Output the (x, y) coordinate of the center of the cell containing the given text.  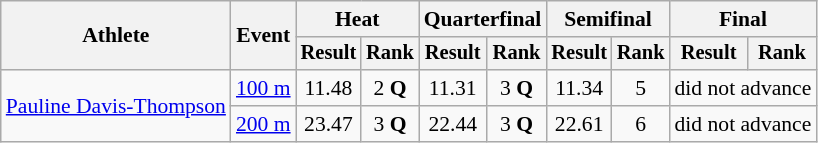
Athlete (116, 36)
6 (641, 124)
200 m (264, 124)
22.44 (453, 124)
11.34 (579, 88)
5 (641, 88)
100 m (264, 88)
Semifinal (608, 19)
Pauline Davis-Thompson (116, 106)
11.48 (329, 88)
Heat (358, 19)
Quarterfinal (483, 19)
Final (744, 19)
22.61 (579, 124)
11.31 (453, 88)
2 Q (390, 88)
Event (264, 36)
23.47 (329, 124)
